Provide the (X, Y) coordinate of the cell's center where the given text is located.  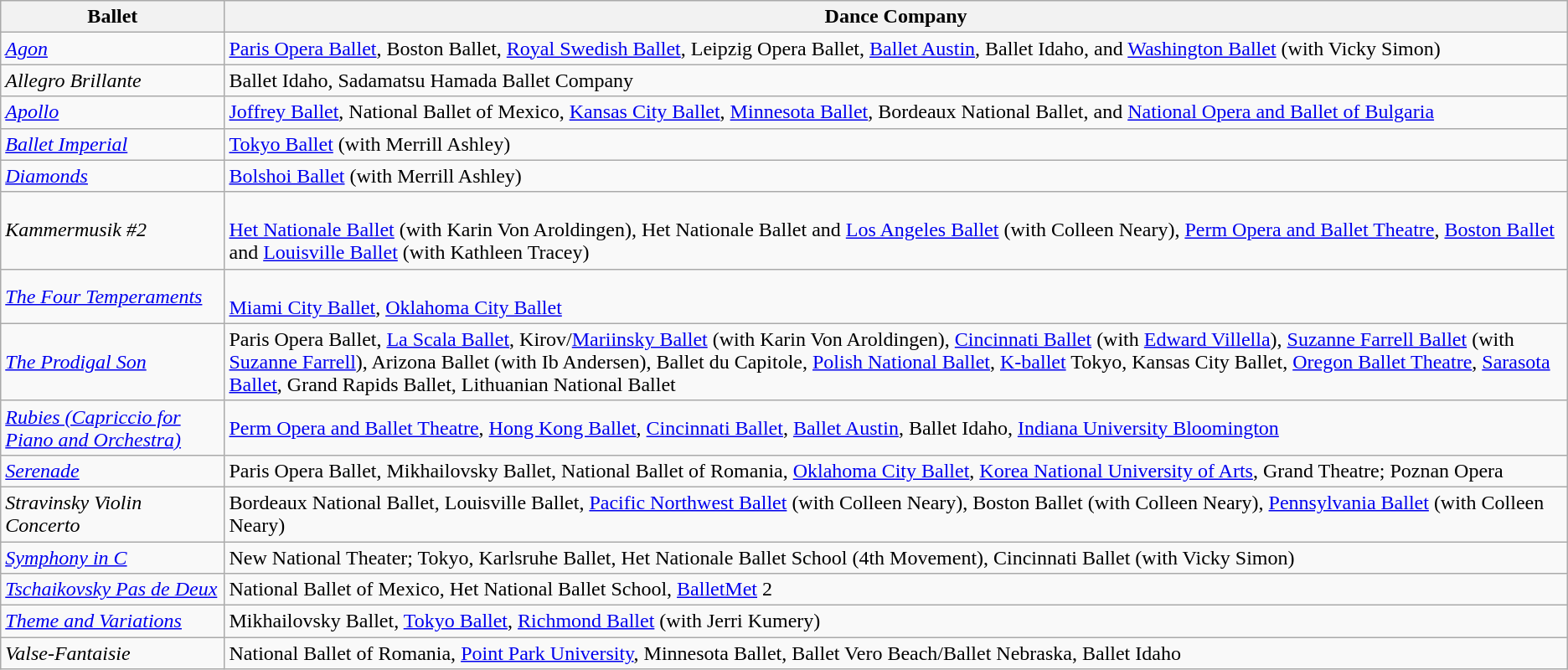
New National Theater; Tokyo, Karlsruhe Ballet, Het Nationale Ballet School (4th Movement), Cincinnati Ballet (with Vicky Simon) (896, 557)
Theme and Variations (112, 621)
Mikhailovsky Ballet, Tokyo Ballet, Richmond Ballet (with Jerri Kumery) (896, 621)
Paris Opera Ballet, Boston Ballet, Royal Swedish Ballet, Leipzig Opera Ballet, Ballet Austin, Ballet Idaho, and Washington Ballet (with Vicky Simon) (896, 49)
Stravinsky Violin Concerto (112, 514)
Symphony in C (112, 557)
Ballet (112, 17)
Valse-Fantaisie (112, 653)
Miami City Ballet, Oklahoma City Ballet (896, 296)
Tokyo Ballet (with Merrill Ashley) (896, 144)
Kammermusik #2 (112, 230)
Dance Company (896, 17)
National Ballet of Romania, Point Park University, Minnesota Ballet, Ballet Vero Beach/Ballet Nebraska, Ballet Idaho (896, 653)
Tschaikovsky Pas de Deux (112, 590)
The Prodigal Son (112, 362)
Bolshoi Ballet (with Merrill Ashley) (896, 176)
Diamonds (112, 176)
Ballet Imperial (112, 144)
Joffrey Ballet, National Ballet of Mexico, Kansas City Ballet, Minnesota Ballet, Bordeaux National Ballet, and National Opera and Ballet of Bulgaria (896, 112)
National Ballet of Mexico, Het National Ballet School, BalletMet 2 (896, 590)
Rubies (Capriccio for Piano and Orchestra) (112, 427)
Ballet Idaho, Sadamatsu Hamada Ballet Company (896, 80)
Allegro Brillante (112, 80)
Agon (112, 49)
The Four Temperaments (112, 296)
Apollo (112, 112)
Serenade (112, 471)
Perm Opera and Ballet Theatre, Hong Kong Ballet, Cincinnati Ballet, Ballet Austin, Ballet Idaho, Indiana University Bloomington (896, 427)
